Determine the (X, Y) coordinate at the center of the cell enclosing the given text.  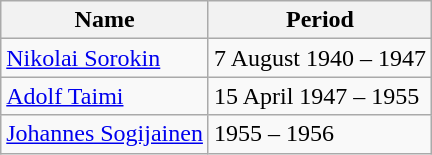
Adolf Taimi (105, 96)
Period (320, 20)
Nikolai Sorokin (105, 58)
1955 – 1956 (320, 134)
Johannes Sogijainen (105, 134)
Name (105, 20)
7 August 1940 – 1947 (320, 58)
15 April 1947 – 1955 (320, 96)
